Return [X, Y] of the center of cell containing provided text 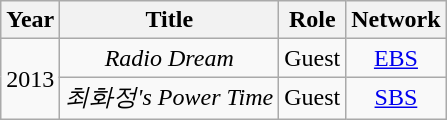
2013 [30, 80]
SBS [396, 98]
EBS [396, 58]
Radio Dream [170, 58]
Role [312, 20]
Title [170, 20]
최화정's Power Time [170, 98]
Year [30, 20]
Network [396, 20]
